Return (X, Y) of the center of cell containing provided text 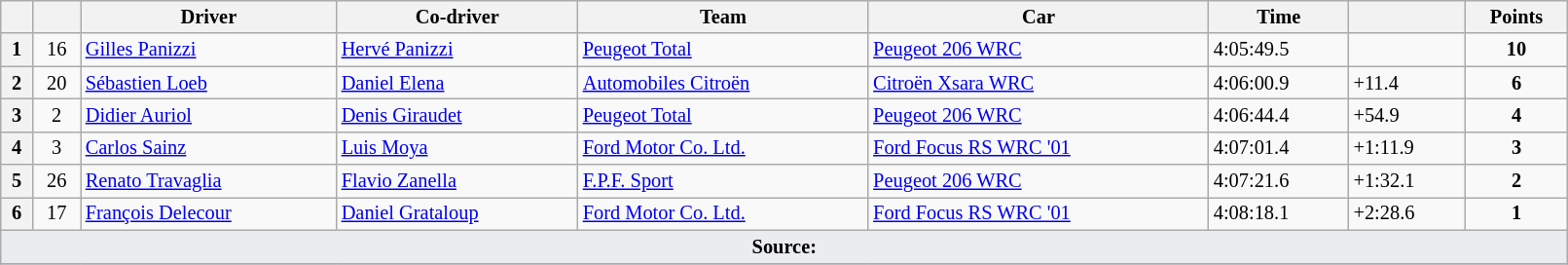
Didier Auriol (208, 115)
Flavio Zanella (457, 181)
Gilles Panizzi (208, 50)
+1:32.1 (1407, 181)
Driver (208, 17)
17 (56, 213)
4:05:49.5 (1279, 50)
Renato Travaglia (208, 181)
Citroën Xsara WRC (1039, 83)
20 (56, 83)
Team (723, 17)
16 (56, 50)
4:06:44.4 (1279, 115)
Daniel Grataloup (457, 213)
Daniel Elena (457, 83)
Points (1516, 17)
Hervé Panizzi (457, 50)
26 (56, 181)
François Delecour (208, 213)
+2:28.6 (1407, 213)
F.P.F. Sport (723, 181)
4:07:01.4 (1279, 148)
Time (1279, 17)
5 (18, 181)
Co-driver (457, 17)
4:08:18.1 (1279, 213)
Sébastien Loeb (208, 83)
Carlos Sainz (208, 148)
10 (1516, 50)
Car (1039, 17)
4:06:00.9 (1279, 83)
Luis Moya (457, 148)
+1:11.9 (1407, 148)
+11.4 (1407, 83)
Denis Giraudet (457, 115)
+54.9 (1407, 115)
Source: (784, 246)
4:07:21.6 (1279, 181)
Automobiles Citroën (723, 83)
